Return the (x, y) coordinate for the center point of the cell that contains the specified text.  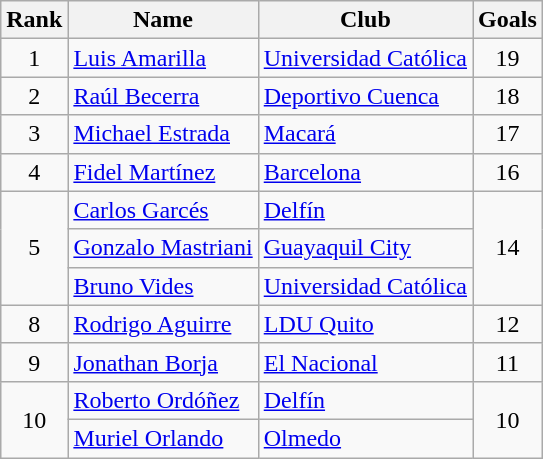
Roberto Ordóñez (163, 400)
1 (34, 58)
Jonathan Borja (163, 362)
8 (34, 324)
Raúl Becerra (163, 96)
14 (508, 248)
Barcelona (365, 172)
2 (34, 96)
12 (508, 324)
3 (34, 134)
Muriel Orlando (163, 438)
Carlos Garcés (163, 210)
4 (34, 172)
Club (365, 20)
Rank (34, 20)
Michael Estrada (163, 134)
Macará (365, 134)
Goals (508, 20)
16 (508, 172)
11 (508, 362)
5 (34, 248)
Rodrigo Aguirre (163, 324)
Bruno Vides (163, 286)
Guayaquil City (365, 248)
17 (508, 134)
LDU Quito (365, 324)
Fidel Martínez (163, 172)
Luis Amarilla (163, 58)
Gonzalo Mastriani (163, 248)
El Nacional (365, 362)
Olmedo (365, 438)
9 (34, 362)
19 (508, 58)
Deportivo Cuenca (365, 96)
Name (163, 20)
18 (508, 96)
